Capture the cell that displays the provided text and extract its (x, y) central coordinate. 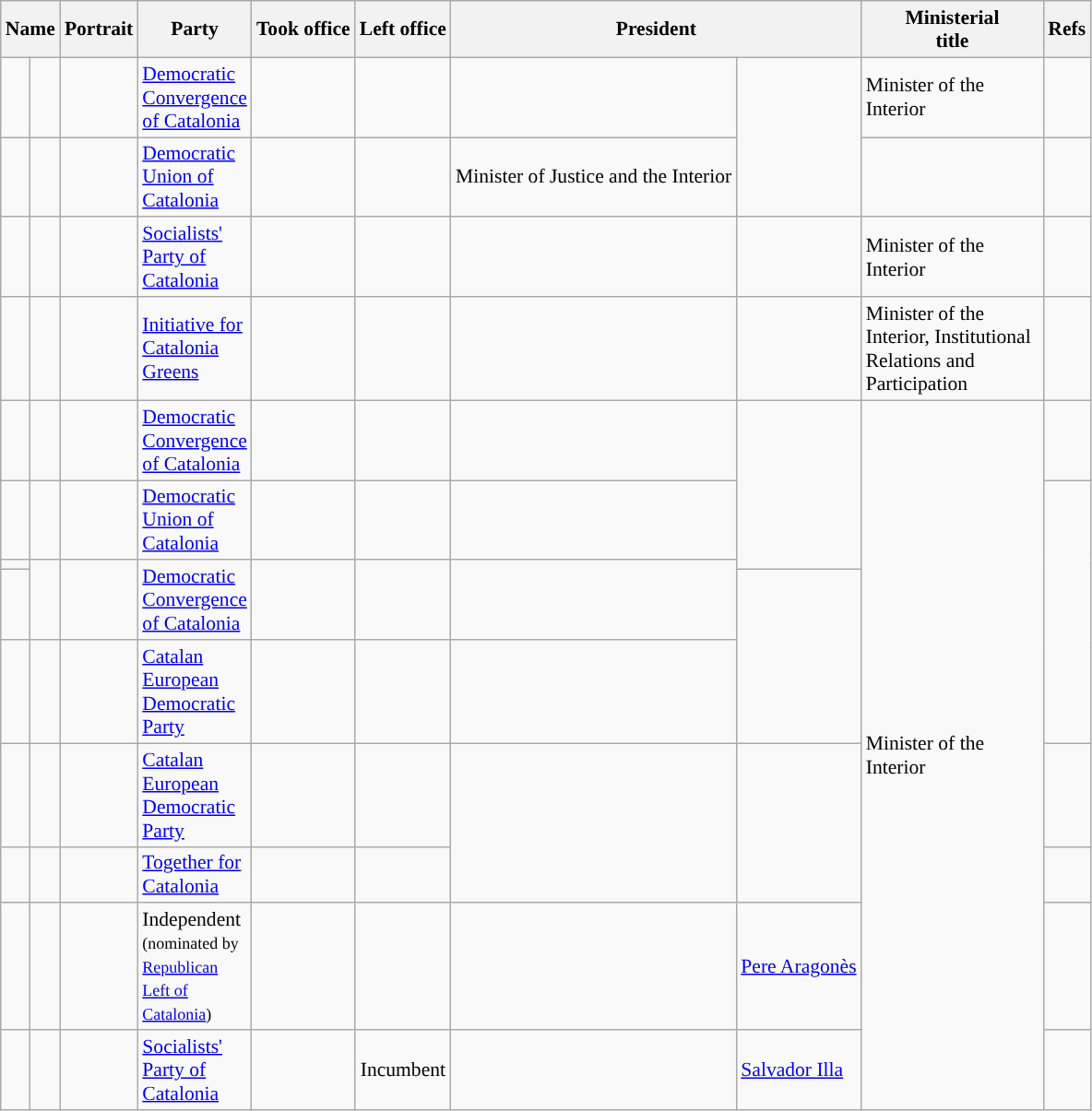
President (657, 30)
Portrait (99, 30)
Minister of Justice and the Interior (594, 177)
Independent (nominated by Republican Left of Catalonia) (195, 967)
Pere Aragonès (799, 967)
Left office (403, 30)
Incumbent (403, 1070)
Party (195, 30)
Initiative for Catalonia Greens (195, 349)
Ministerialtitle (953, 30)
Salvador Illa (799, 1070)
Together for Catalonia (195, 874)
Name (30, 30)
Refs (1066, 30)
Took office (303, 30)
Minister of the Interior, Institutional Relations and Participation (953, 349)
